For the text-containing cell, return its midpoint in (x, y) coordinate format. 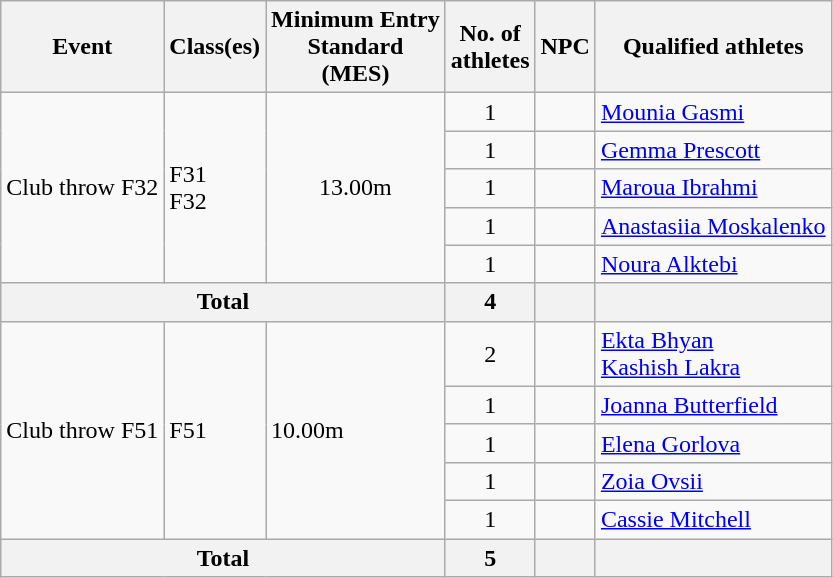
Maroua Ibrahmi (713, 188)
No. ofathletes (490, 47)
F31F32 (215, 188)
Joanna Butterfield (713, 405)
10.00m (356, 430)
F51 (215, 430)
2 (490, 354)
Zoia Ovsii (713, 481)
Mounia Gasmi (713, 112)
5 (490, 557)
Minimum Entry Standard (MES) (356, 47)
Class(es) (215, 47)
Club throw F51 (82, 430)
Gemma Prescott (713, 150)
Club throw F32 (82, 188)
Anastasiia Moskalenko (713, 226)
13.00m (356, 188)
Cassie Mitchell (713, 519)
Event (82, 47)
NPC (565, 47)
Noura Alktebi (713, 264)
4 (490, 302)
Elena Gorlova (713, 443)
Ekta BhyanKashish Lakra (713, 354)
Qualified athletes (713, 47)
